Extract the [X, Y] coordinate from the center of the cell holding the provided text.  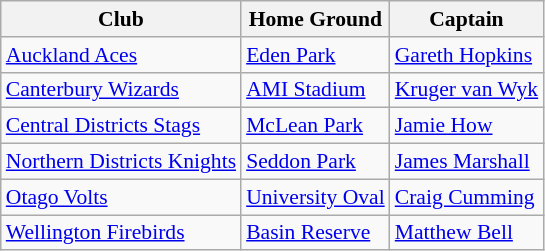
James Marshall [466, 162]
Kruger van Wyk [466, 90]
Matthew Bell [466, 233]
Eden Park [316, 55]
AMI Stadium [316, 90]
Captain [466, 19]
Craig Cumming [466, 197]
Wellington Firebirds [121, 233]
Central Districts Stags [121, 126]
Otago Volts [121, 197]
McLean Park [316, 126]
Jamie How [466, 126]
Home Ground [316, 19]
Auckland Aces [121, 55]
University Oval [316, 197]
Seddon Park [316, 162]
Northern Districts Knights [121, 162]
Basin Reserve [316, 233]
Club [121, 19]
Canterbury Wizards [121, 90]
Gareth Hopkins [466, 55]
